Return the [x, y] coordinate for the center point of the cell that contains the specified text.  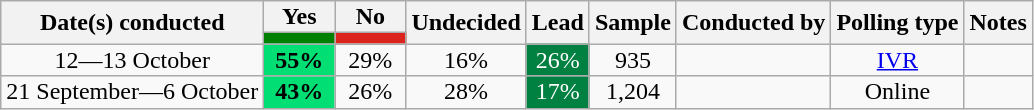
Undecided [466, 22]
No [370, 17]
1,204 [632, 92]
Lead [558, 22]
IVR [898, 60]
16% [466, 60]
Notes [998, 22]
55% [300, 60]
Sample [632, 22]
Online [898, 92]
935 [632, 60]
12—13 October [132, 60]
21 September—6 October [132, 92]
Date(s) conducted [132, 22]
17% [558, 92]
Polling type [898, 22]
Yes [300, 17]
43% [300, 92]
28% [466, 92]
Conducted by [753, 22]
29% [370, 60]
